Capture the cell that displays the provided text and extract its [X, Y] central coordinate. 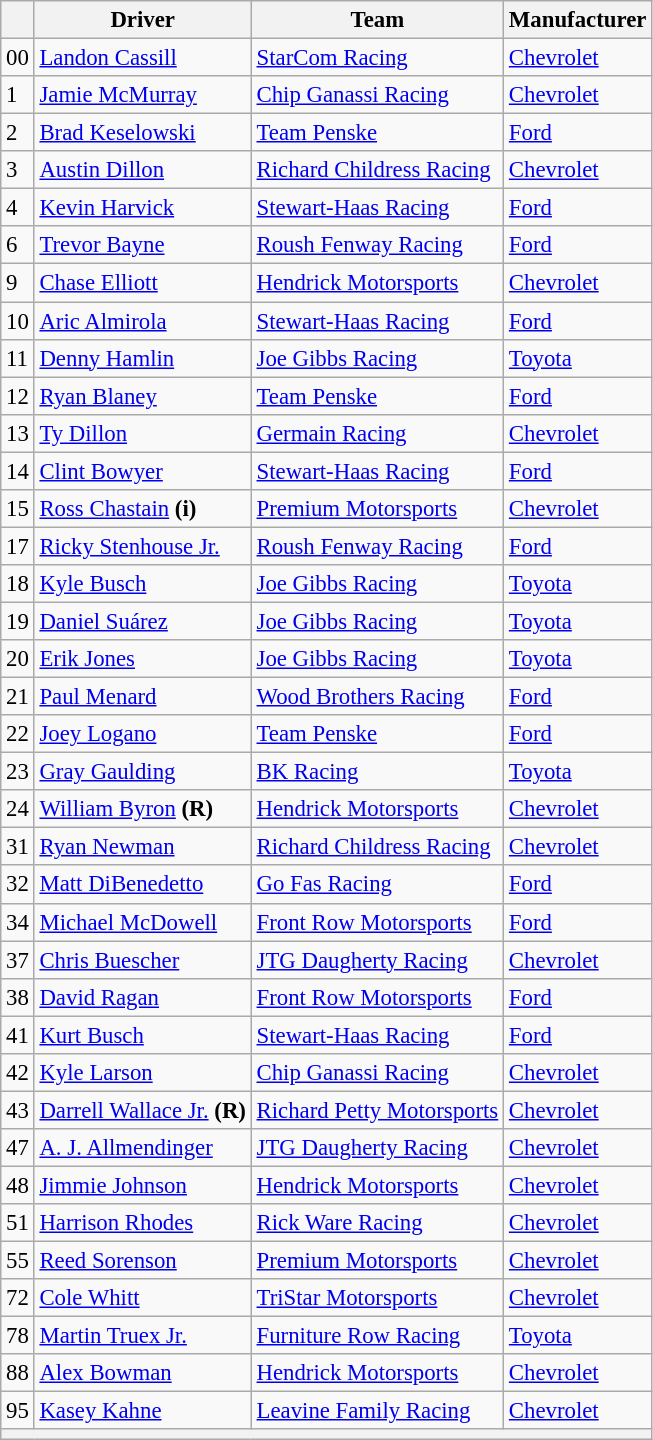
William Byron (R) [142, 809]
Harrison Rhodes [142, 1223]
55 [18, 1261]
Erik Jones [142, 659]
18 [18, 584]
Manufacturer [578, 20]
9 [18, 283]
Kyle Busch [142, 584]
38 [18, 997]
StarCom Racing [377, 58]
6 [18, 245]
Rick Ware Racing [377, 1223]
Kevin Harvick [142, 208]
Kasey Kahne [142, 1411]
Martin Truex Jr. [142, 1336]
17 [18, 546]
Landon Cassill [142, 58]
Joey Logano [142, 734]
Daniel Suárez [142, 621]
Clint Bowyer [142, 471]
47 [18, 1148]
Chase Elliott [142, 283]
Ty Dillon [142, 433]
22 [18, 734]
Ryan Blaney [142, 396]
Germain Racing [377, 433]
Matt DiBenedetto [142, 885]
31 [18, 847]
A. J. Allmendinger [142, 1148]
Leavine Family Racing [377, 1411]
Denny Hamlin [142, 358]
1 [18, 95]
BK Racing [377, 772]
34 [18, 922]
Aric Almirola [142, 321]
Austin Dillon [142, 170]
24 [18, 809]
95 [18, 1411]
Gray Gaulding [142, 772]
48 [18, 1185]
19 [18, 621]
13 [18, 433]
Richard Petty Motorsports [377, 1110]
78 [18, 1336]
88 [18, 1373]
43 [18, 1110]
David Ragan [142, 997]
20 [18, 659]
Jimmie Johnson [142, 1185]
Darrell Wallace Jr. (R) [142, 1110]
Trevor Bayne [142, 245]
37 [18, 960]
14 [18, 471]
Michael McDowell [142, 922]
42 [18, 1073]
11 [18, 358]
32 [18, 885]
Alex Bowman [142, 1373]
Brad Keselowski [142, 133]
41 [18, 1035]
Kurt Busch [142, 1035]
Reed Sorenson [142, 1261]
Ricky Stenhouse Jr. [142, 546]
Paul Menard [142, 697]
Team [377, 20]
51 [18, 1223]
12 [18, 396]
Furniture Row Racing [377, 1336]
Go Fas Racing [377, 885]
Ryan Newman [142, 847]
72 [18, 1298]
10 [18, 321]
00 [18, 58]
TriStar Motorsports [377, 1298]
Ross Chastain (i) [142, 509]
Driver [142, 20]
Cole Whitt [142, 1298]
15 [18, 509]
21 [18, 697]
Wood Brothers Racing [377, 697]
Jamie McMurray [142, 95]
23 [18, 772]
2 [18, 133]
Chris Buescher [142, 960]
4 [18, 208]
Kyle Larson [142, 1073]
3 [18, 170]
